Pinpoint the cell where the given text exists, returning its [x, y] midpoint coordinate. 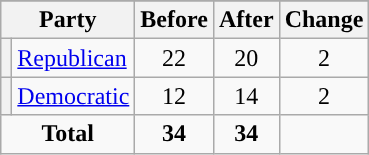
22 [174, 58]
Republican [74, 58]
Change [324, 20]
After [246, 20]
Total [68, 134]
14 [246, 96]
Before [174, 20]
Party [68, 20]
12 [174, 96]
Democratic [74, 96]
20 [246, 58]
